Capture the cell that displays the provided text and extract its [x, y] central coordinate. 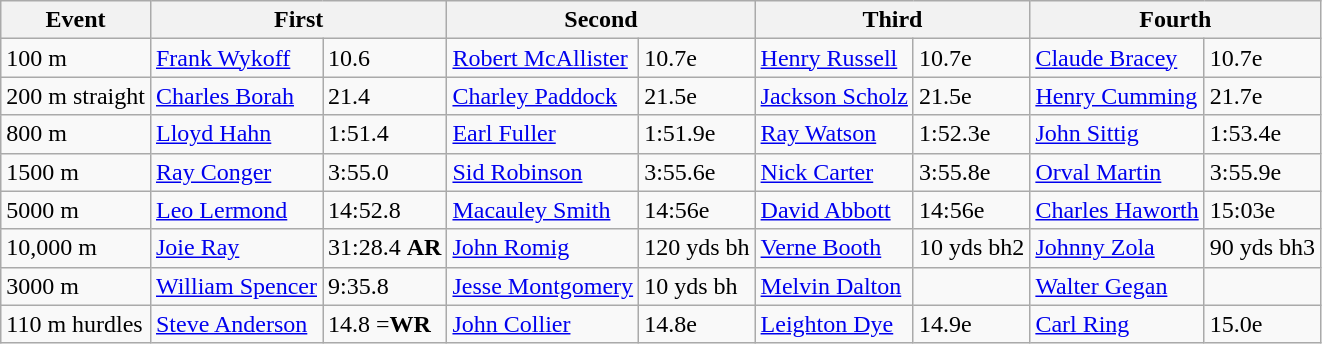
Joie Ray [236, 248]
Carl Ring [1117, 324]
Ray Watson [834, 134]
William Spencer [236, 286]
15:03e [1262, 210]
Verne Booth [834, 248]
9:35.8 [385, 286]
1:51.9e [697, 134]
Henry Cumming [1117, 96]
15.0e [1262, 324]
1:51.4 [385, 134]
120 yds bh [697, 248]
100 m [76, 58]
3:55.8e [971, 172]
3:55.6e [697, 172]
3000 m [76, 286]
Charles Borah [236, 96]
Event [76, 20]
10,000 m [76, 248]
David Abbott [834, 210]
10 yds bh [697, 286]
10.6 [385, 58]
1500 m [76, 172]
First [298, 20]
John Collier [543, 324]
Steve Anderson [236, 324]
14:52.8 [385, 210]
Lloyd Hahn [236, 134]
John Sittig [1117, 134]
Nick Carter [834, 172]
31:28.4 AR [385, 248]
Third [892, 20]
Second [601, 20]
110 m hurdles [76, 324]
Frank Wykoff [236, 58]
Robert McAllister [543, 58]
5000 m [76, 210]
3:55.0 [385, 172]
Jackson Scholz [834, 96]
Charley Paddock [543, 96]
200 m straight [76, 96]
3:55.9e [1262, 172]
Leighton Dye [834, 324]
10 yds bh2 [971, 248]
Jesse Montgomery [543, 286]
Macauley Smith [543, 210]
1:53.4e [1262, 134]
Earl Fuller [543, 134]
Sid Robinson [543, 172]
21.7e [1262, 96]
Melvin Dalton [834, 286]
Charles Haworth [1117, 210]
90 yds bh3 [1262, 248]
Henry Russell [834, 58]
800 m [76, 134]
Walter Gegan [1117, 286]
Ray Conger [236, 172]
21.4 [385, 96]
Johnny Zola [1117, 248]
1:52.3e [971, 134]
14.8e [697, 324]
Orval Martin [1117, 172]
14.9e [971, 324]
14.8 =WR [385, 324]
Claude Bracey [1117, 58]
Fourth [1176, 20]
John Romig [543, 248]
Leo Lermond [236, 210]
